Provide the [X, Y] coordinate of the cell's center where the given text is located.  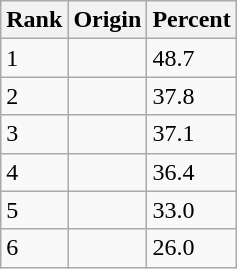
26.0 [192, 248]
2 [34, 96]
1 [34, 58]
4 [34, 172]
5 [34, 210]
36.4 [192, 172]
Rank [34, 20]
37.1 [192, 134]
48.7 [192, 58]
Percent [192, 20]
Origin [108, 20]
6 [34, 248]
3 [34, 134]
33.0 [192, 210]
37.8 [192, 96]
